Pinpoint the cell where the given text exists, returning its [X, Y] midpoint coordinate. 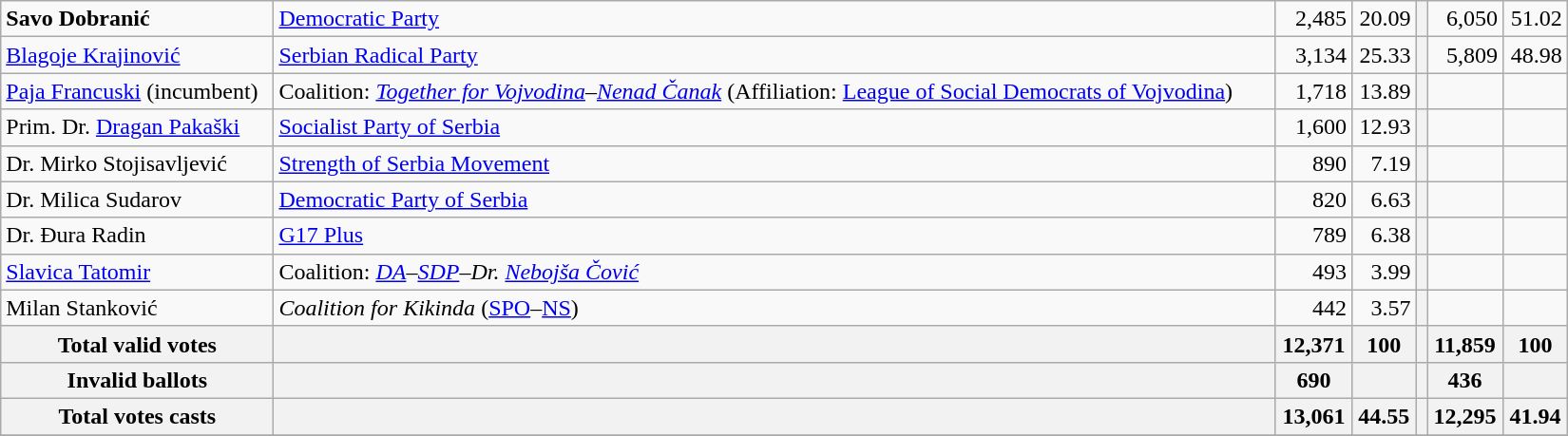
41.94 [1536, 416]
Milan Stanković [137, 308]
Coalition for Kikinda (SPO–NS) [774, 308]
6,050 [1465, 19]
6.38 [1384, 236]
44.55 [1384, 416]
13.89 [1384, 91]
Total valid votes [137, 344]
690 [1313, 380]
820 [1313, 199]
Democratic Party [774, 19]
2,485 [1313, 19]
Total votes casts [137, 416]
Coalition: DA–SDP–Dr. Nebojša Čović [774, 272]
7.19 [1384, 163]
3.57 [1384, 308]
5,809 [1465, 55]
6.63 [1384, 199]
Dr. Đura Radin [137, 236]
Dr. Milica Sudarov [137, 199]
13,061 [1313, 416]
25.33 [1384, 55]
436 [1465, 380]
20.09 [1384, 19]
48.98 [1536, 55]
442 [1313, 308]
Socialist Party of Serbia [774, 127]
Coalition: Together for Vojvodina–Nenad Čanak (Affiliation: League of Social Democrats of Vojvodina) [774, 91]
493 [1313, 272]
12,371 [1313, 344]
1,600 [1313, 127]
Dr. Mirko Stojisavljević [137, 163]
Serbian Radical Party [774, 55]
12.93 [1384, 127]
789 [1313, 236]
3.99 [1384, 272]
G17 Plus [774, 236]
Democratic Party of Serbia [774, 199]
12,295 [1465, 416]
3,134 [1313, 55]
Slavica Tatomir [137, 272]
Strength of Serbia Movement [774, 163]
Blagoje Krajinović [137, 55]
51.02 [1536, 19]
Prim. Dr. Dragan Pakaški [137, 127]
11,859 [1465, 344]
Savo Dobranić [137, 19]
1,718 [1313, 91]
890 [1313, 163]
Invalid ballots [137, 380]
Paja Francuski (incumbent) [137, 91]
